Detect which cell encompasses the target text, then output its [X, Y] center coordinate. 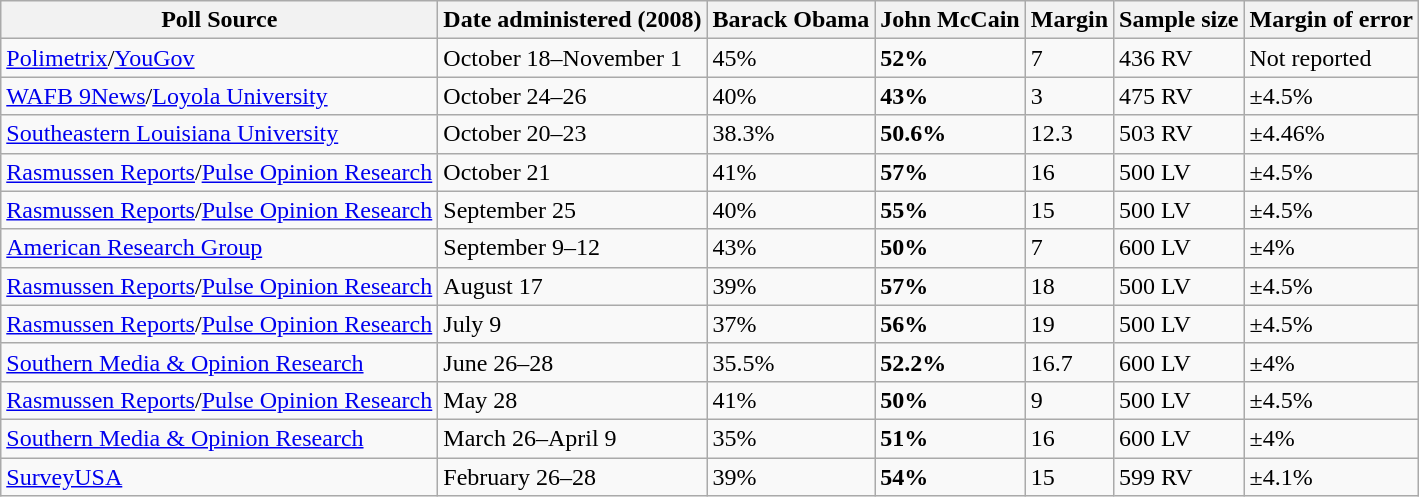
February 26–28 [572, 477]
SurveyUSA [220, 477]
±4.1% [1332, 477]
12.3 [1069, 134]
54% [950, 477]
51% [950, 438]
September 25 [572, 210]
August 17 [572, 286]
John McCain [950, 20]
35.5% [791, 362]
503 RV [1179, 134]
September 9–12 [572, 248]
Date administered (2008) [572, 20]
35% [791, 438]
19 [1069, 324]
Margin [1069, 20]
WAFB 9News/Loyola University [220, 96]
Margin of error [1332, 20]
October 21 [572, 172]
18 [1069, 286]
475 RV [1179, 96]
52.2% [950, 362]
45% [791, 58]
October 24–26 [572, 96]
American Research Group [220, 248]
Poll Source [220, 20]
October 18–November 1 [572, 58]
July 9 [572, 324]
37% [791, 324]
16.7 [1069, 362]
May 28 [572, 400]
38.3% [791, 134]
599 RV [1179, 477]
52% [950, 58]
56% [950, 324]
±4.46% [1332, 134]
55% [950, 210]
3 [1069, 96]
Polimetrix/YouGov [220, 58]
Not reported [1332, 58]
436 RV [1179, 58]
Southeastern Louisiana University [220, 134]
9 [1069, 400]
Sample size [1179, 20]
October 20–23 [572, 134]
50.6% [950, 134]
June 26–28 [572, 362]
March 26–April 9 [572, 438]
Barack Obama [791, 20]
